Scan for the cell matching the given text and deliver its (X, Y) coordinate at center. 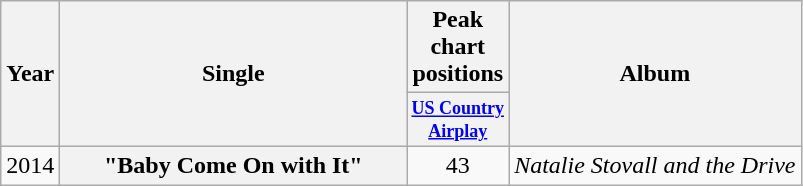
US Country Airplay (458, 120)
"Baby Come On with It" (234, 165)
Year (30, 74)
Single (234, 74)
Album (655, 74)
2014 (30, 165)
43 (458, 165)
Peak chartpositions (458, 47)
Natalie Stovall and the Drive (655, 165)
